Capture the cell that displays the provided text and extract its [X, Y] central coordinate. 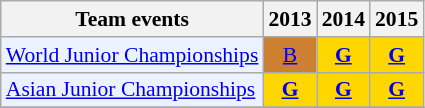
Asian Junior Championships [132, 90]
Team events [132, 19]
World Junior Championships [132, 55]
2014 [344, 19]
2013 [290, 19]
B [290, 55]
2015 [396, 19]
